Find where the given text appears and provide that cell's center as (x, y) coordinate. 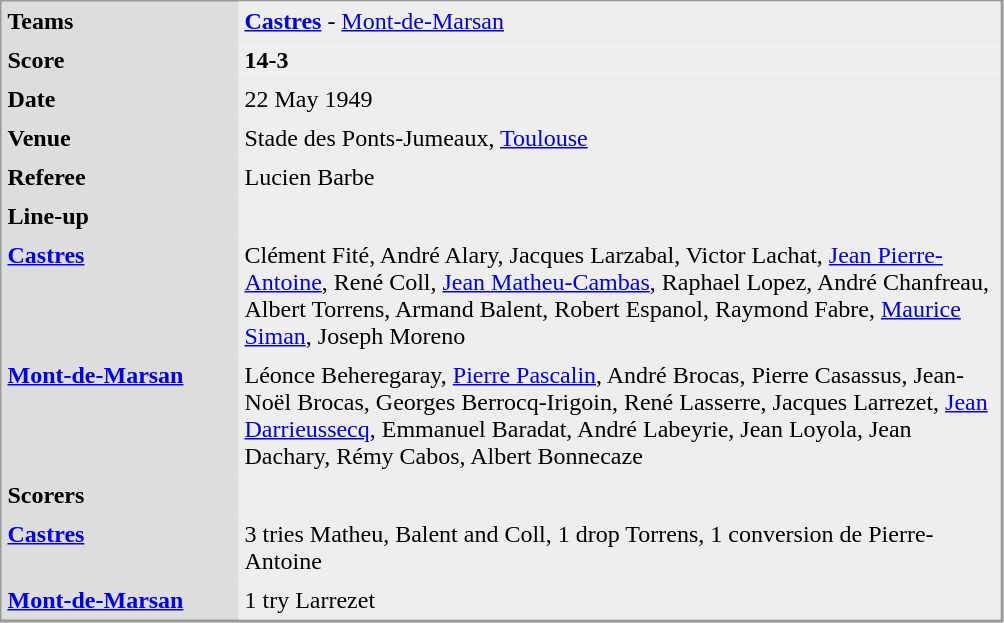
Score (120, 60)
1 try Larrezet (619, 600)
Castres - Mont-de-Marsan (619, 22)
Date (120, 100)
Teams (120, 22)
Scorers (120, 496)
3 tries Matheu, Balent and Coll, 1 drop Torrens, 1 conversion de Pierre-Antoine (619, 547)
Line-up (120, 216)
Referee (120, 178)
Stade des Ponts-Jumeaux, Toulouse (619, 138)
Venue (120, 138)
14-3 (619, 60)
22 May 1949 (619, 100)
Lucien Barbe (619, 178)
